Find where the given text appears and provide that cell's center as [x, y] coordinate. 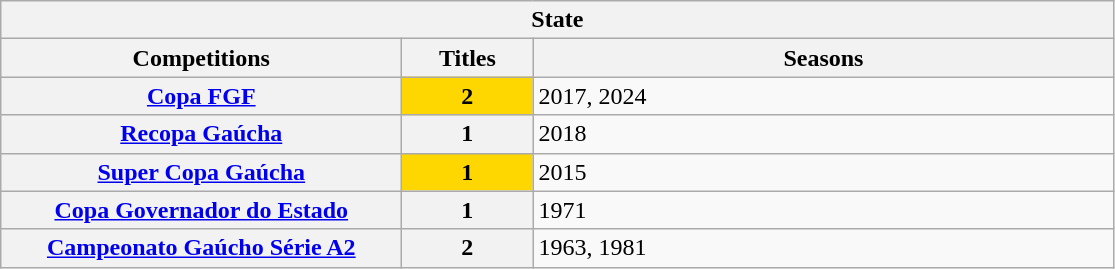
2017, 2024 [824, 96]
1963, 1981 [824, 248]
2015 [824, 172]
Titles [468, 58]
State [558, 20]
1971 [824, 210]
Competitions [202, 58]
Seasons [824, 58]
Copa FGF [202, 96]
Campeonato Gaúcho Série A2 [202, 248]
Recopa Gaúcha [202, 134]
Copa Governador do Estado [202, 210]
Super Copa Gaúcha [202, 172]
2018 [824, 134]
